Return [X, Y] of the center of cell containing provided text 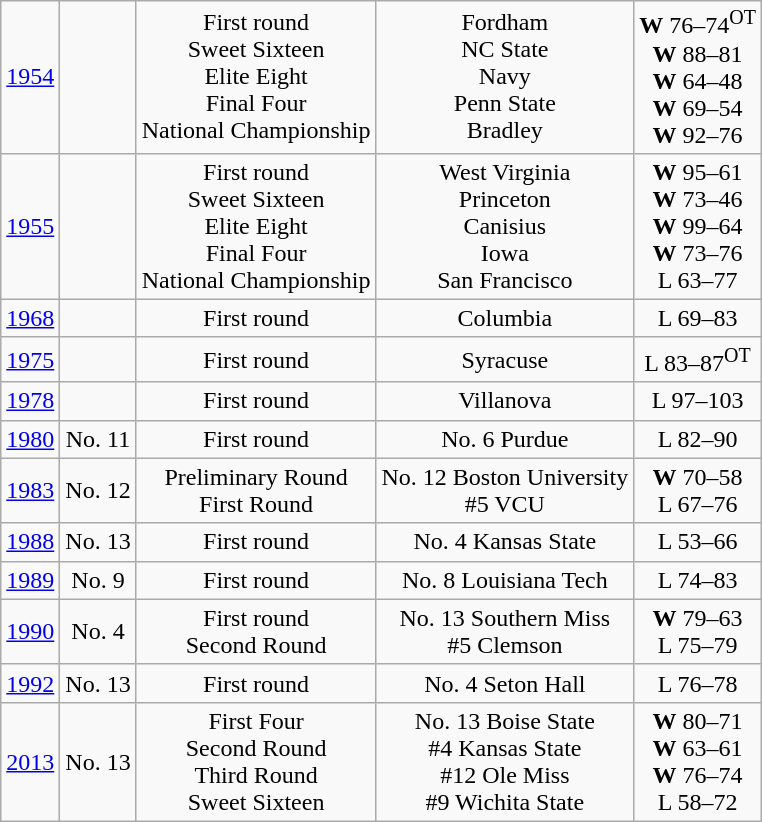
1988 [30, 542]
L 69–83 [698, 318]
Preliminary RoundFirst Round [256, 490]
First roundSecond Round [256, 632]
1983 [30, 490]
No. 13 Southern Miss#5 Clemson [505, 632]
1955 [30, 226]
L 97–103 [698, 401]
1980 [30, 439]
L 83–87OT [698, 360]
W 76–74OTW 88–81W 64–48W 69–54W 92–76 [698, 78]
Villanova [505, 401]
L 82–90 [698, 439]
First FourSecond RoundThird RoundSweet Sixteen [256, 762]
L 53–66 [698, 542]
No. 12 Boston University#5 VCU [505, 490]
No. 4 [98, 632]
No. 9 [98, 580]
No. 13 Boise State#4 Kansas State#12 Ole Miss#9 Wichita State [505, 762]
FordhamNC StateNavyPenn StateBradley [505, 78]
1978 [30, 401]
L 76–78 [698, 683]
W 80–71W 63–61W 76–74L 58–72 [698, 762]
No. 6 Purdue [505, 439]
1989 [30, 580]
1975 [30, 360]
L 74–83 [698, 580]
1954 [30, 78]
West VirginiaPrincetonCanisiusIowaSan Francisco [505, 226]
No. 8 Louisiana Tech [505, 580]
1990 [30, 632]
W 95–61W 73–46W 99–64W 73–76L 63–77 [698, 226]
1992 [30, 683]
Columbia [505, 318]
No. 11 [98, 439]
W 70–58L 67–76 [698, 490]
Syracuse [505, 360]
No. 4 Kansas State [505, 542]
W 79–63L 75–79 [698, 632]
No. 12 [98, 490]
1968 [30, 318]
2013 [30, 762]
No. 4 Seton Hall [505, 683]
